From the cell containing the given text, extract its center point as (x, y) coordinate. 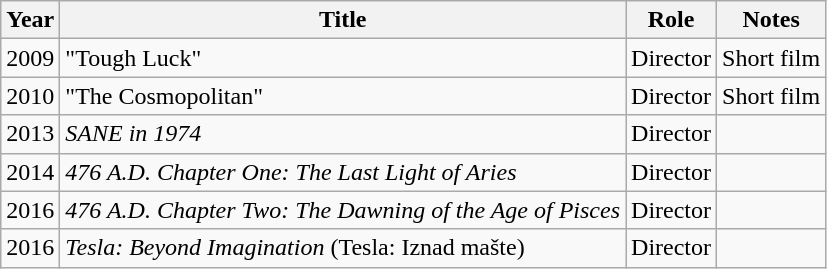
2013 (30, 134)
SANE in 1974 (343, 134)
Tesla: Beyond Imagination (Tesla: Iznad mašte) (343, 248)
Role (672, 20)
2009 (30, 58)
Year (30, 20)
476 A.D. Chapter Two: The Dawning of the Age of Pisces (343, 210)
2014 (30, 172)
Notes (772, 20)
"The Cosmopolitan" (343, 96)
476 A.D. Chapter One: The Last Light of Aries (343, 172)
2010 (30, 96)
"Tough Luck" (343, 58)
Title (343, 20)
